From the cell containing the given text, extract its center point as (X, Y) coordinate. 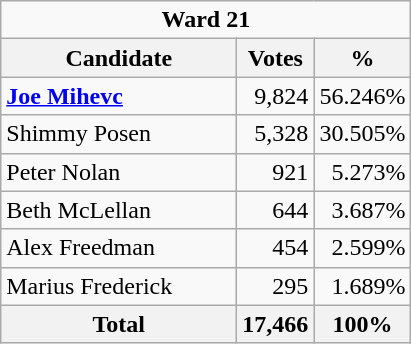
5,328 (276, 134)
Alex Freedman (119, 248)
Joe Mihevc (119, 96)
295 (276, 286)
% (362, 58)
9,824 (276, 96)
3.687% (362, 210)
921 (276, 172)
Ward 21 (206, 20)
454 (276, 248)
Peter Nolan (119, 172)
644 (276, 210)
Beth McLellan (119, 210)
30.505% (362, 134)
Marius Frederick (119, 286)
1.689% (362, 286)
Total (119, 324)
Votes (276, 58)
2.599% (362, 248)
Shimmy Posen (119, 134)
100% (362, 324)
56.246% (362, 96)
17,466 (276, 324)
Candidate (119, 58)
5.273% (362, 172)
